Locate the cell with the specified text and output its (X, Y) center coordinate. 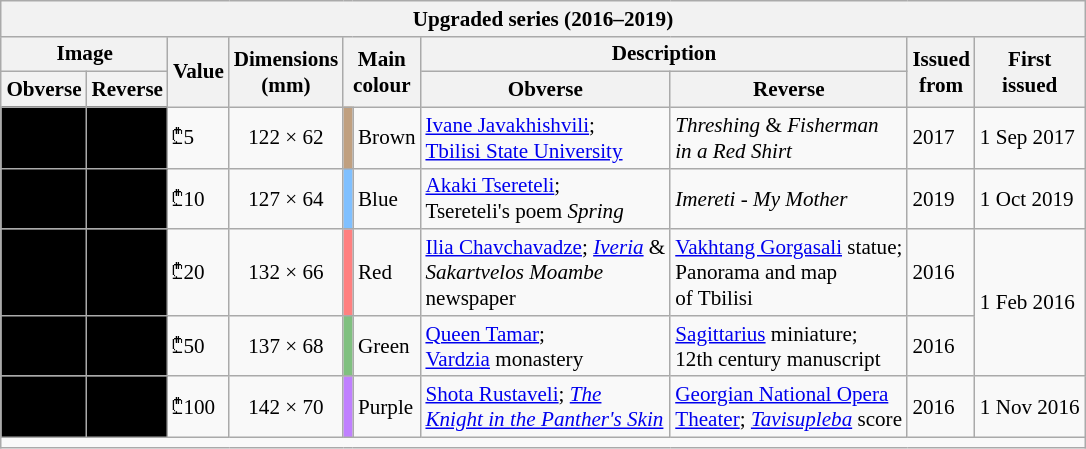
1 Oct 2019 (1030, 198)
Purple (386, 406)
Firstissued (1030, 72)
Queen Tamar;Vardzia monastery (545, 346)
₾20 (198, 272)
2017 (940, 138)
142 × 70 (286, 406)
1 Feb 2016 (1030, 302)
Ilia Chavchavadze; Iveria &Sakartvelos Moambenewspaper (545, 272)
Issuedfrom (940, 72)
Vakhtang Gorgasali statue;Panorama and mapof Tbilisi (788, 272)
Description (664, 54)
Threshing & Fishermanin a Red Shirt (788, 138)
Ivane Javakhishvili;Tbilisi State University (545, 138)
Blue (386, 198)
2019 (940, 198)
Sagittarius miniature;12th century manuscript (788, 346)
1 Nov 2016 (1030, 406)
Shota Rustaveli; TheKnight in the Panther's Skin (545, 406)
Akaki Tsereteli;Tsereteli's poem Spring (545, 198)
Imereti - My Mother (788, 198)
₾100 (198, 406)
₾50 (198, 346)
₾10 (198, 198)
Red (386, 272)
Value (198, 72)
Maincolour (382, 72)
Upgraded series (2016–2019) (542, 18)
127 × 64 (286, 198)
122 × 62 (286, 138)
Green (386, 346)
137 × 68 (286, 346)
132 × 66 (286, 272)
Georgian National OperaTheater; Tavisupleba score (788, 406)
Image (84, 54)
Brown (386, 138)
₾5 (198, 138)
1 Sep 2017 (1030, 138)
Dimensions(mm) (286, 72)
